Determine the [x, y] coordinate at the center of the cell enclosing the given text.  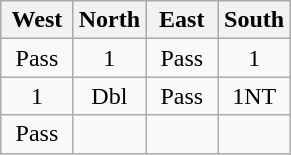
South [254, 20]
1NT [254, 96]
West [37, 20]
Dbl [109, 96]
East [182, 20]
North [109, 20]
